Return the [X, Y] coordinate for the center point of the cell that contains the specified text.  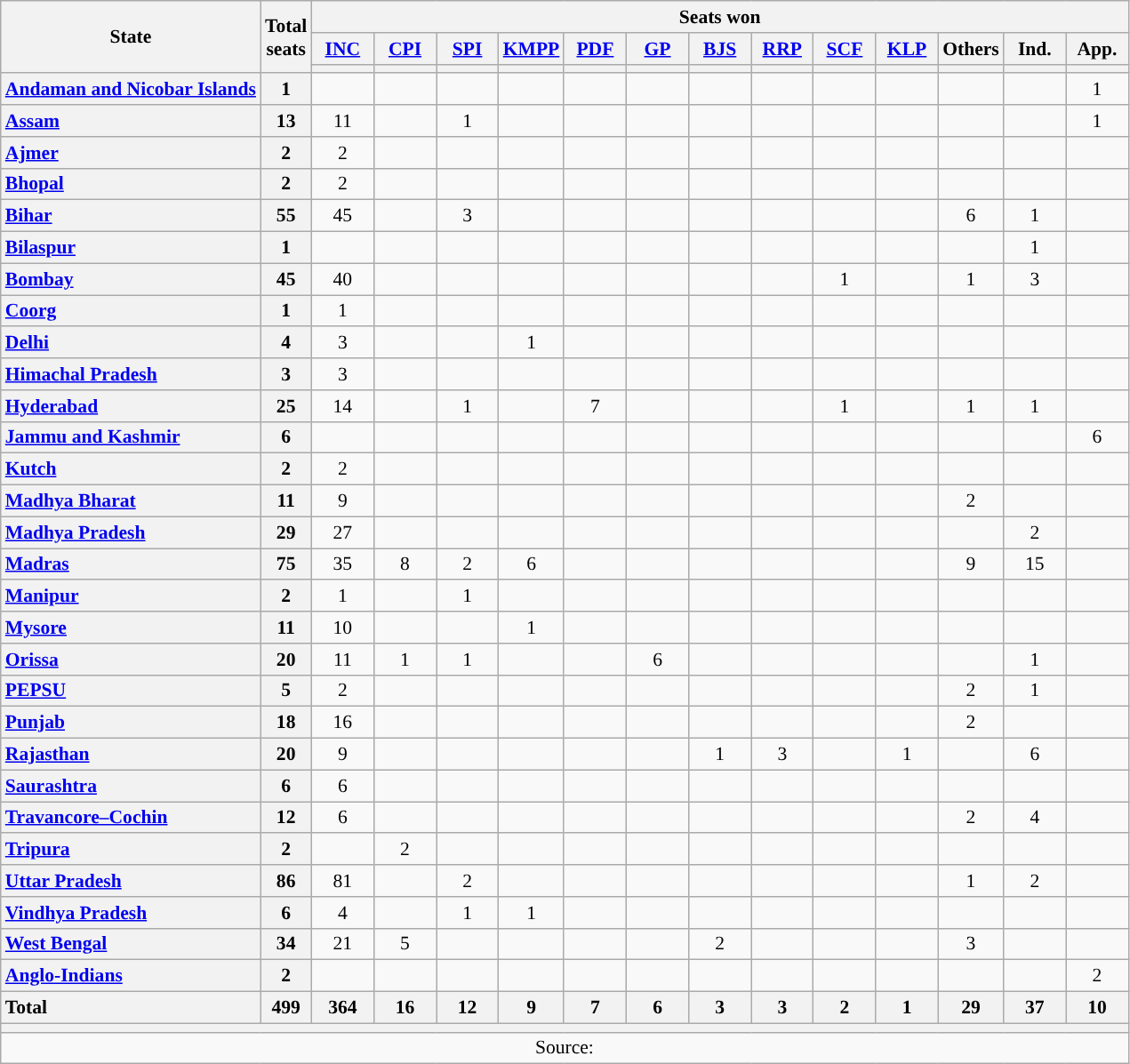
Tripura [131, 850]
App. [1097, 49]
Ind. [1035, 49]
SPI [468, 49]
81 [342, 881]
Manipur [131, 596]
18 [286, 723]
KMPP [532, 49]
Bombay [131, 279]
RRP [782, 49]
Madhya Pradesh [131, 532]
Seats won [720, 17]
75 [286, 564]
34 [286, 944]
GP [657, 49]
Coorg [131, 311]
PEPSU [131, 691]
Madras [131, 564]
37 [1035, 1008]
INC [342, 49]
Totalseats [286, 37]
Vindhya Pradesh [131, 913]
State [131, 37]
Punjab [131, 723]
Madhya Bharat [131, 501]
Anglo-Indians [131, 976]
Saurashtra [131, 786]
SCF [845, 49]
KLP [907, 49]
Ajmer [131, 153]
Andaman and Nicobar Islands [131, 90]
CPI [405, 49]
14 [342, 406]
Bihar [131, 216]
35 [342, 564]
55 [286, 216]
Source: [565, 1048]
15 [1035, 564]
Uttar Pradesh [131, 881]
Mysore [131, 628]
364 [342, 1008]
40 [342, 279]
Orissa [131, 660]
BJS [720, 49]
8 [405, 564]
Bhopal [131, 184]
PDF [595, 49]
Total [131, 1008]
86 [286, 881]
Hyderabad [131, 406]
Jammu and Kashmir [131, 437]
25 [286, 406]
27 [342, 532]
499 [286, 1008]
13 [286, 121]
Delhi [131, 343]
Others [971, 49]
Bilaspur [131, 248]
Assam [131, 121]
Kutch [131, 469]
Himachal Pradesh [131, 374]
West Bengal [131, 944]
21 [342, 944]
Travancore–Cochin [131, 818]
Rajasthan [131, 755]
